Find where the given text appears and provide that cell's center as (x, y) coordinate. 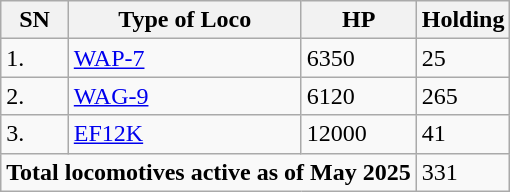
1. (35, 58)
Type of Loco (184, 20)
3. (35, 134)
41 (463, 134)
WAG-9 (184, 96)
HP (358, 20)
2. (35, 96)
25 (463, 58)
SN (35, 20)
Total locomotives active as of May 2025 (208, 172)
WAP-7 (184, 58)
EF12K (184, 134)
Holding (463, 20)
12000 (358, 134)
265 (463, 96)
6120 (358, 96)
331 (463, 172)
6350 (358, 58)
